Provide the [x, y] coordinate of the cell's center where the given text is located.  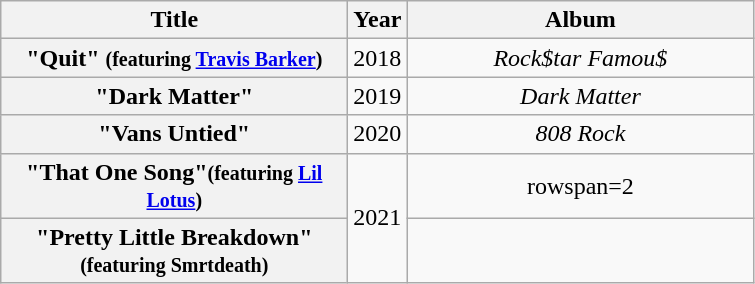
2019 [378, 96]
808 Rock [580, 134]
Dark Matter [580, 96]
"Quit" (featuring Travis Barker) [174, 58]
2021 [378, 218]
rowspan=2 [580, 186]
"Pretty Little Breakdown" (featuring Smrtdeath) [174, 250]
Title [174, 20]
Year [378, 20]
"Dark Matter" [174, 96]
Album [580, 20]
2020 [378, 134]
"That One Song"(featuring Lil Lotus) [174, 186]
2018 [378, 58]
Rock$tar Famou$ [580, 58]
"Vans Untied" [174, 134]
